Output the [X, Y] coordinate of the center of the cell containing the given text.  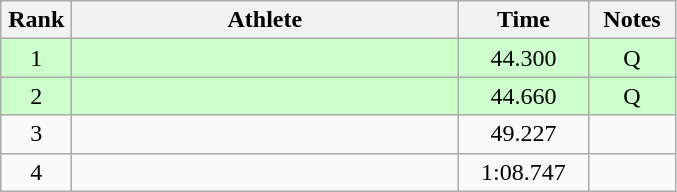
4 [36, 172]
1 [36, 58]
Athlete [265, 20]
44.300 [524, 58]
Rank [36, 20]
2 [36, 96]
49.227 [524, 134]
44.660 [524, 96]
1:08.747 [524, 172]
Time [524, 20]
Notes [632, 20]
3 [36, 134]
